Extract the [x, y] coordinate from the center of the cell holding the provided text.  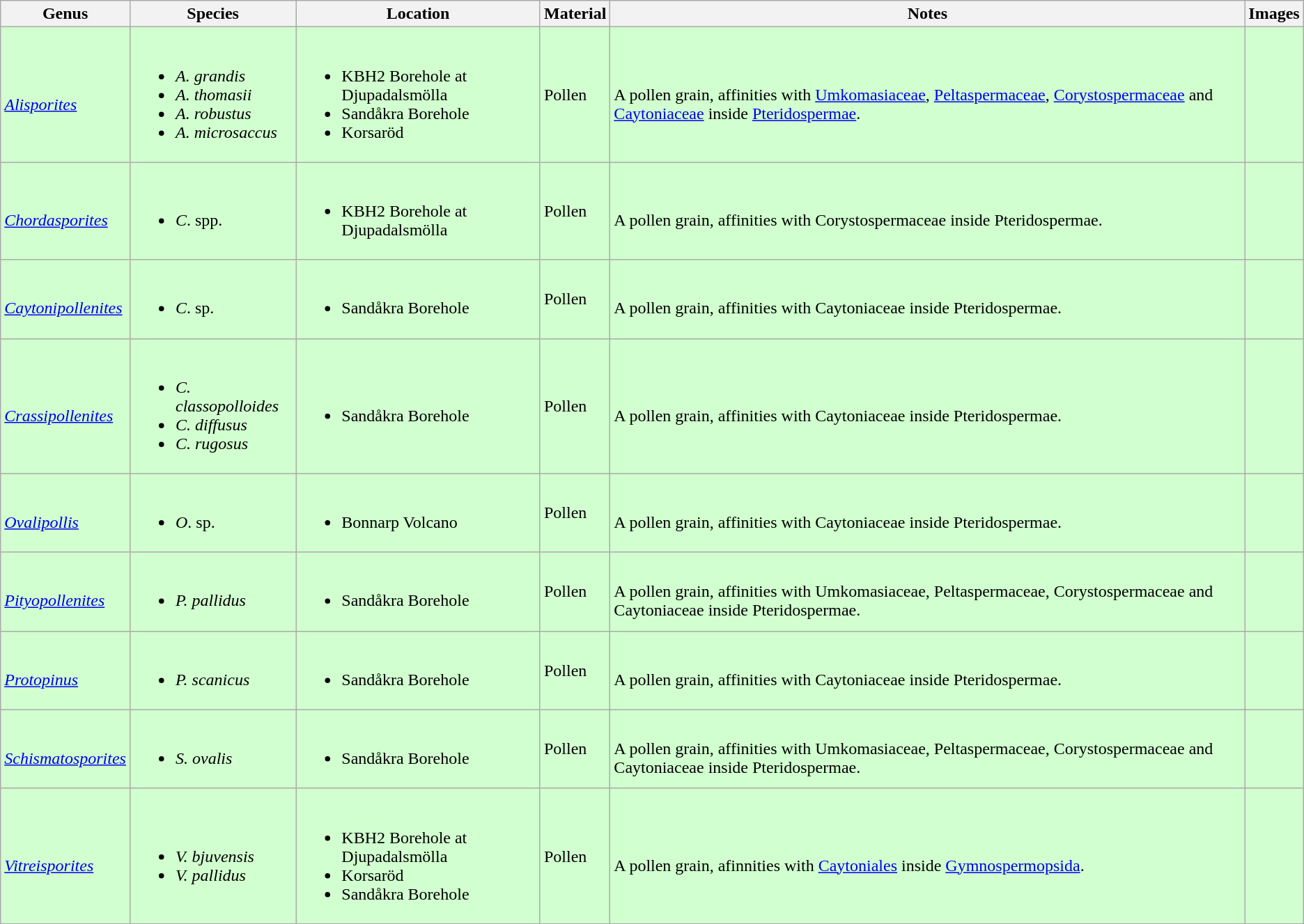
Crassipollenites [65, 406]
Chordasporites [65, 211]
P. scanicus [212, 670]
A pollen grain, affinities with Corystospermaceae inside Pteridospermae. [928, 211]
Schismatosporites [65, 749]
C. spp. [212, 211]
Protopinus [65, 670]
A. grandisA. thomasiiA. robustusA. microsaccus [212, 95]
Bonnarp Volcano [418, 512]
Notes [928, 14]
C. classopolloidesC. diffususC. rugosus [212, 406]
Ovalipollis [65, 512]
O. sp. [212, 512]
V. bjuvensisV. pallidus [212, 856]
S. ovalis [212, 749]
P. pallidus [212, 592]
Material [575, 14]
Genus [65, 14]
Vitreisporites [65, 856]
Pityopollenites [65, 592]
Species [212, 14]
Caytonipollenites [65, 299]
A pollen grain, afinnities with Caytoniales inside Gymnospermopsida. [928, 856]
Images [1274, 14]
KBH2 Borehole at Djupadalsmölla [418, 211]
C. sp. [212, 299]
KBH2 Borehole at DjupadalsmöllaKorsarödSandåkra Borehole [418, 856]
Location [418, 14]
Alisporites [65, 95]
KBH2 Borehole at DjupadalsmöllaSandåkra BoreholeKorsaröd [418, 95]
